Extract the [X, Y] coordinate from the center of the cell holding the provided text.  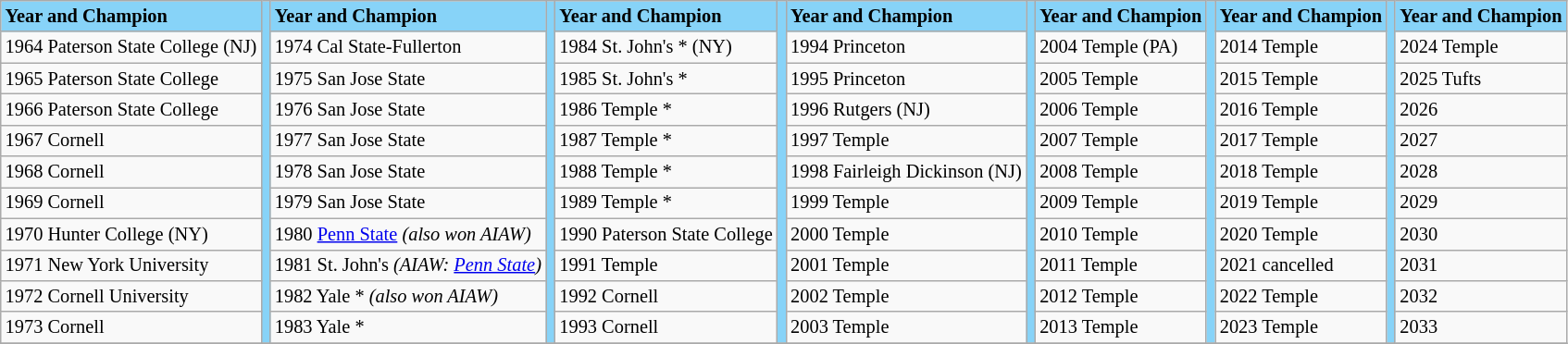
1990 Paterson State College [666, 234]
2014 Temple [1301, 47]
1998 Fairleigh Dickinson (NJ) [905, 172]
1979 San Jose State [408, 203]
2028 [1481, 172]
2004 Temple (PA) [1120, 47]
1967 Cornell [131, 141]
1969 Cornell [131, 203]
1986 Temple * [666, 109]
1978 San Jose State [408, 172]
1984 St. John's * (NY) [666, 47]
2008 Temple [1120, 172]
1977 San Jose State [408, 141]
2003 Temple [905, 327]
2021 cancelled [1301, 265]
1966 Paterson State College [131, 109]
2029 [1481, 203]
2025 Tufts [1481, 79]
1999 Temple [905, 203]
1982 Yale * (also won AIAW) [408, 296]
1976 San Jose State [408, 109]
2013 Temple [1120, 327]
1997 Temple [905, 141]
2011 Temple [1120, 265]
2023 Temple [1301, 327]
2009 Temple [1120, 203]
2024 Temple [1481, 47]
2005 Temple [1120, 79]
2033 [1481, 327]
1987 Temple * [666, 141]
2020 Temple [1301, 234]
1993 Cornell [666, 327]
2002 Temple [905, 296]
2017 Temple [1301, 141]
2016 Temple [1301, 109]
2031 [1481, 265]
1965 Paterson State College [131, 79]
2019 Temple [1301, 203]
1983 Yale * [408, 327]
1991 Temple [666, 265]
1981 St. John's (AIAW: Penn State) [408, 265]
1972 Cornell University [131, 296]
2012 Temple [1120, 296]
2027 [1481, 141]
2018 Temple [1301, 172]
2010 Temple [1120, 234]
2026 [1481, 109]
1968 Cornell [131, 172]
1964 Paterson State College (NJ) [131, 47]
2030 [1481, 234]
1974 Cal State-Fullerton [408, 47]
1989 Temple * [666, 203]
1995 Princeton [905, 79]
2032 [1481, 296]
1985 St. John's * [666, 79]
2001 Temple [905, 265]
2006 Temple [1120, 109]
2007 Temple [1120, 141]
1988 Temple * [666, 172]
1970 Hunter College (NY) [131, 234]
1994 Princeton [905, 47]
1975 San Jose State [408, 79]
2000 Temple [905, 234]
2015 Temple [1301, 79]
1992 Cornell [666, 296]
1973 Cornell [131, 327]
1980 Penn State (also won AIAW) [408, 234]
2022 Temple [1301, 296]
1971 New York University [131, 265]
1996 Rutgers (NJ) [905, 109]
